Detect which cell encompasses the target text, then output its [x, y] center coordinate. 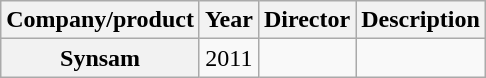
Director [306, 20]
2011 [228, 58]
Description [421, 20]
Year [228, 20]
Synsam [100, 58]
Company/product [100, 20]
